Pinpoint the cell where the given text exists, returning its [x, y] midpoint coordinate. 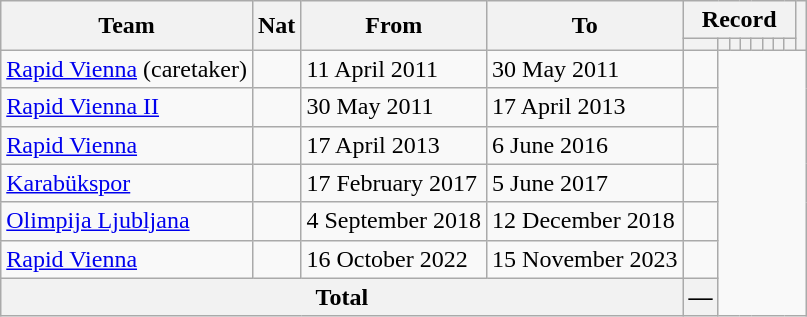
Rapid Vienna II [127, 107]
16 October 2022 [394, 259]
11 April 2011 [394, 69]
17 February 2017 [394, 183]
6 June 2016 [585, 145]
4 September 2018 [394, 221]
— [700, 297]
Olimpija Ljubljana [127, 221]
Record [739, 20]
Karabükspor [127, 183]
Rapid Vienna (caretaker) [127, 69]
15 November 2023 [585, 259]
12 December 2018 [585, 221]
From [394, 26]
Nat [276, 26]
Team [127, 26]
To [585, 26]
5 June 2017 [585, 183]
Total [342, 297]
